Detect which cell encompasses the target text, then output its (x, y) center coordinate. 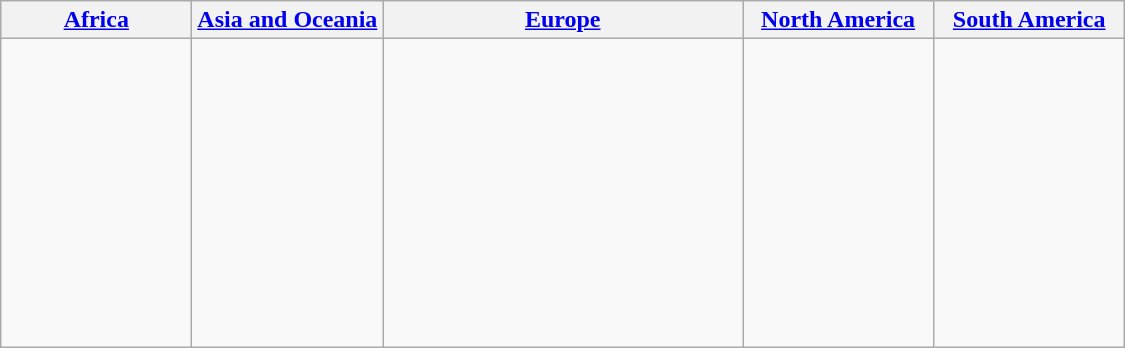
Europe (563, 20)
South America (1030, 20)
Asia and Oceania (288, 20)
North America (838, 20)
Africa (96, 20)
